Find where the given text appears and provide that cell's center as (x, y) coordinate. 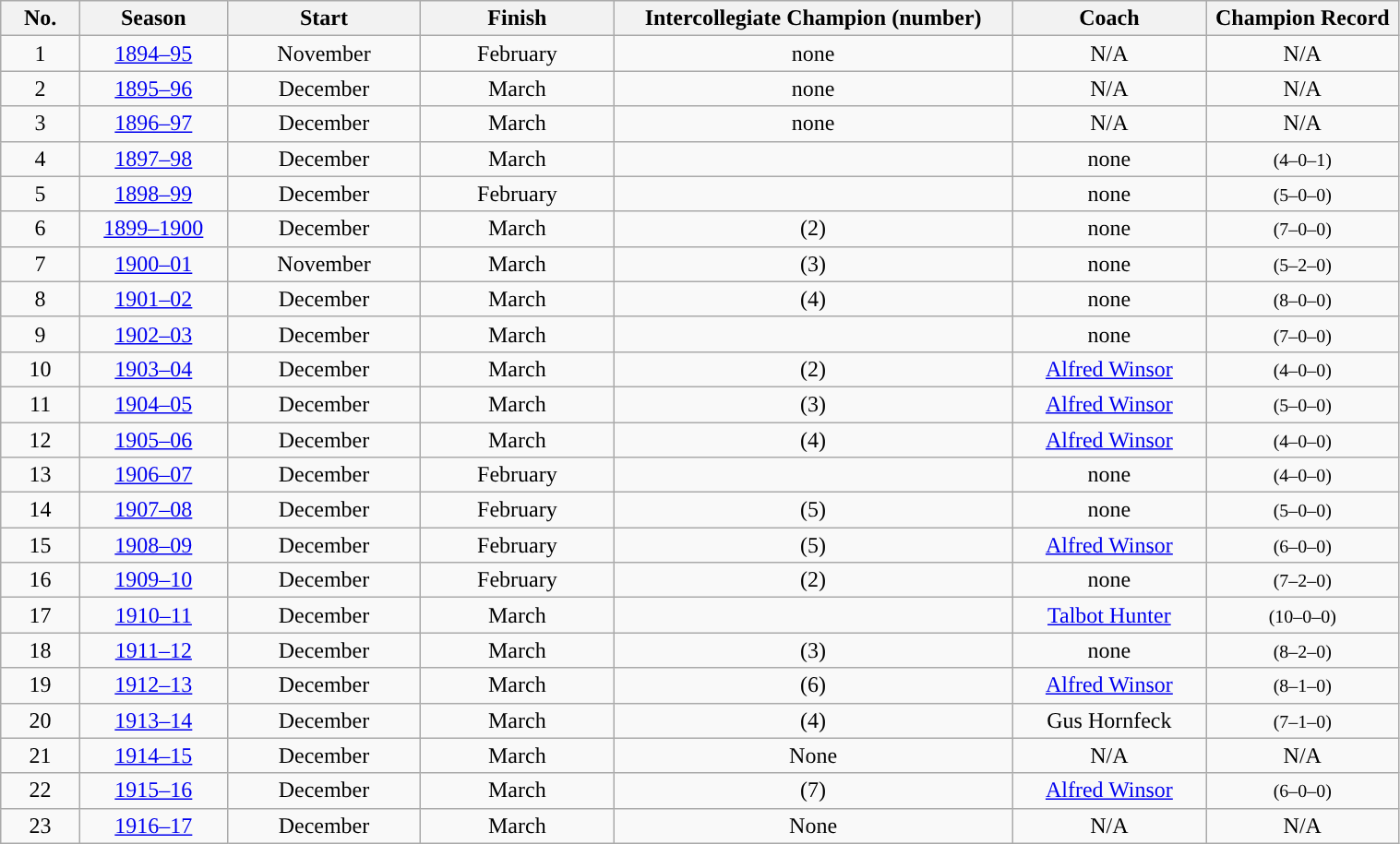
1905–06 (153, 440)
1915–16 (153, 791)
Start (323, 18)
1916–17 (153, 826)
(7–1–0) (1303, 720)
1907–08 (153, 510)
(8–1–0) (1303, 685)
1900–01 (153, 264)
1906–07 (153, 475)
1899–1900 (153, 229)
1896–97 (153, 124)
1910–11 (153, 615)
1894–95 (153, 53)
Champion Record (1303, 18)
Talbot Hunter (1109, 615)
1912–13 (153, 685)
1911–12 (153, 650)
(4–0–1) (1303, 159)
10 (41, 369)
20 (41, 720)
11 (41, 404)
(10–0–0) (1303, 615)
Coach (1109, 18)
1908–09 (153, 545)
(8–0–0) (1303, 299)
3 (41, 124)
1914–15 (153, 755)
Gus Hornfeck (1109, 720)
1895–96 (153, 89)
12 (41, 440)
Intercollegiate Champion (number) (813, 18)
18 (41, 650)
1 (41, 53)
1902–03 (153, 334)
Season (153, 18)
5 (41, 194)
(8–2–0) (1303, 650)
1897–98 (153, 159)
1913–14 (153, 720)
9 (41, 334)
6 (41, 229)
15 (41, 545)
23 (41, 826)
4 (41, 159)
22 (41, 791)
No. (41, 18)
(7–2–0) (1303, 580)
1901–02 (153, 299)
Finish (517, 18)
17 (41, 615)
(6) (813, 685)
(5–2–0) (1303, 264)
2 (41, 89)
7 (41, 264)
1903–04 (153, 369)
1904–05 (153, 404)
1909–10 (153, 580)
8 (41, 299)
19 (41, 685)
21 (41, 755)
16 (41, 580)
(7) (813, 791)
1898–99 (153, 194)
13 (41, 475)
14 (41, 510)
